Determine the (x, y) coordinate at the center of the cell enclosing the given text.  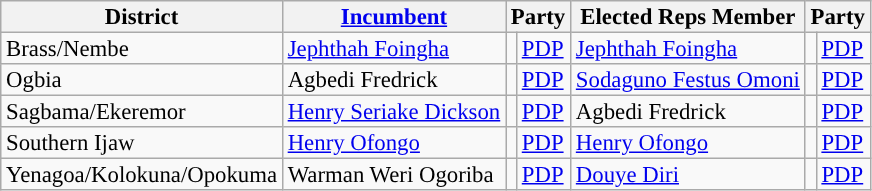
Ogbia (142, 80)
Brass/Nembe (142, 49)
Southern Ijaw (142, 143)
Elected Reps Member (688, 17)
Henry Seriake Dickson (394, 112)
Sagbama/Ekeremor (142, 112)
District (142, 17)
Yenagoa/Kolokuna/Opokuma (142, 175)
Sodaguno Festus Omoni (688, 80)
Douye Diri (688, 175)
Incumbent (394, 17)
Warman Weri Ogoriba (394, 175)
